Return (x, y) of the center of cell containing provided text 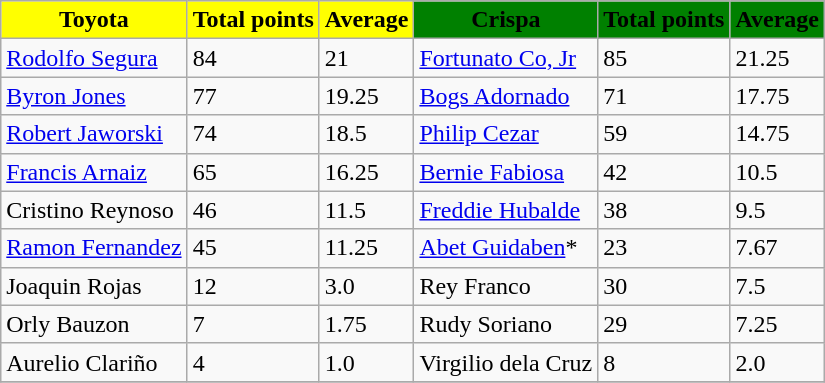
19.25 (366, 96)
Bernie Fabiosa (506, 172)
Cristino Reynoso (94, 210)
10.5 (778, 172)
59 (664, 134)
71 (664, 96)
Aurelio Clariño (94, 362)
9.5 (778, 210)
14.75 (778, 134)
Freddie Hubalde (506, 210)
Rudy Soriano (506, 324)
7 (253, 324)
18.5 (366, 134)
4 (253, 362)
Crispa (506, 20)
84 (253, 58)
Ramon Fernandez (94, 248)
7.25 (778, 324)
7.67 (778, 248)
16.25 (366, 172)
1.75 (366, 324)
21 (366, 58)
Virgilio dela Cruz (506, 362)
65 (253, 172)
Orly Bauzon (94, 324)
3.0 (366, 286)
Toyota (94, 20)
1.0 (366, 362)
77 (253, 96)
42 (664, 172)
38 (664, 210)
8 (664, 362)
Robert Jaworski (94, 134)
Bogs Adornado (506, 96)
45 (253, 248)
46 (253, 210)
Fortunato Co, Jr (506, 58)
30 (664, 286)
85 (664, 58)
23 (664, 248)
Joaquin Rojas (94, 286)
Rodolfo Segura (94, 58)
11.25 (366, 248)
Abet Guidaben* (506, 248)
Rey Franco (506, 286)
12 (253, 286)
29 (664, 324)
7.5 (778, 286)
11.5 (366, 210)
21.25 (778, 58)
74 (253, 134)
2.0 (778, 362)
17.75 (778, 96)
Byron Jones (94, 96)
Philip Cezar (506, 134)
Francis Arnaiz (94, 172)
